Provide the (x, y) coordinate of the cell's center where the given text is located.  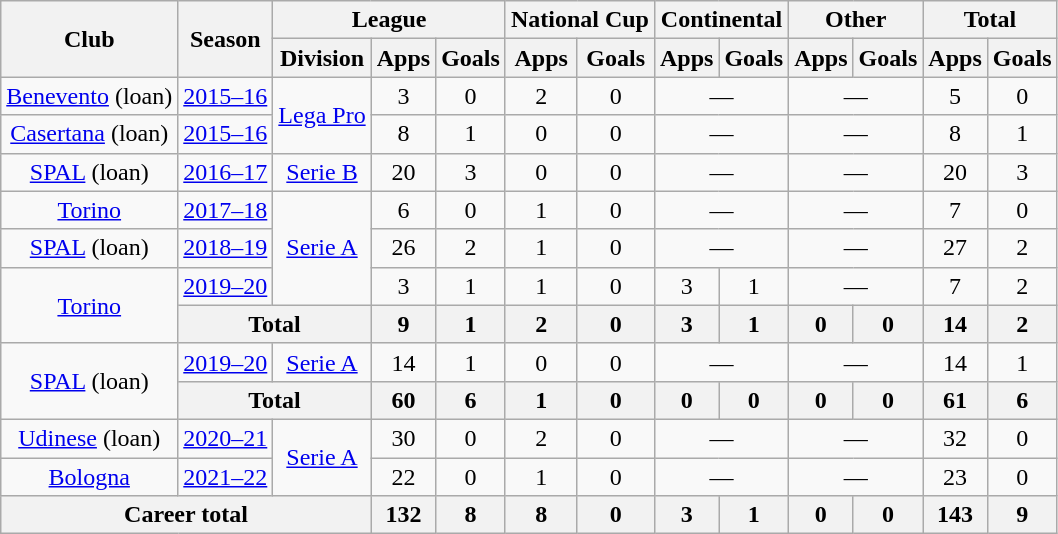
60 (403, 400)
Lega Pro (322, 115)
32 (955, 438)
Udinese (loan) (90, 438)
Casertana (loan) (90, 134)
22 (403, 477)
Benevento (loan) (90, 96)
2020–21 (226, 438)
Season (226, 39)
2016–17 (226, 172)
27 (955, 248)
League (390, 20)
Bologna (90, 477)
61 (955, 400)
Continental (721, 20)
Club (90, 39)
2021–22 (226, 477)
23 (955, 477)
National Cup (580, 20)
132 (403, 515)
5 (955, 96)
2017–18 (226, 210)
Division (322, 58)
2018–19 (226, 248)
Serie B (322, 172)
26 (403, 248)
Career total (186, 515)
Other (856, 20)
143 (955, 515)
30 (403, 438)
